For the text-containing cell, return its midpoint in [x, y] coordinate format. 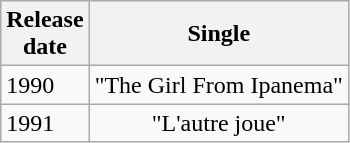
"The Girl From Ipanema" [218, 85]
1990 [45, 85]
Releasedate [45, 34]
"L'autre joue" [218, 123]
1991 [45, 123]
Single [218, 34]
